For the text-containing cell, return its midpoint in (x, y) coordinate format. 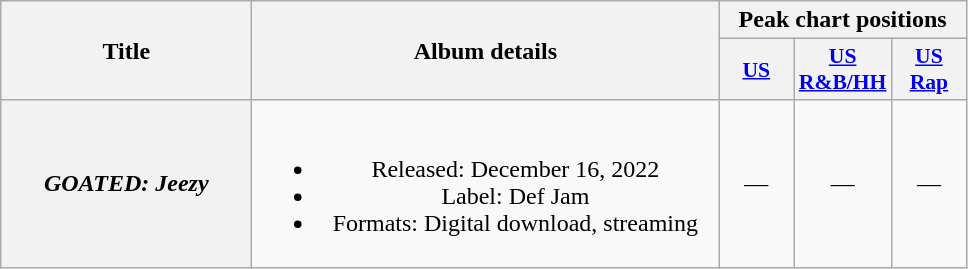
USRap (928, 70)
Title (126, 50)
USR&B/HH (843, 70)
Album details (486, 50)
Released: December 16, 2022Label: Def JamFormats: Digital download, streaming (486, 184)
GOATED: Jeezy (126, 184)
Peak chart positions (843, 20)
US (756, 70)
